Search for the cell housing the specified text and yield its (X, Y) center coordinate. 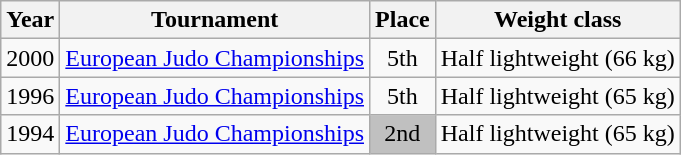
Half lightweight (66 kg) (558, 58)
1996 (30, 96)
Place (403, 20)
1994 (30, 134)
Weight class (558, 20)
Tournament (215, 20)
Year (30, 20)
2nd (403, 134)
2000 (30, 58)
